For the text-containing cell, return its midpoint in [X, Y] coordinate format. 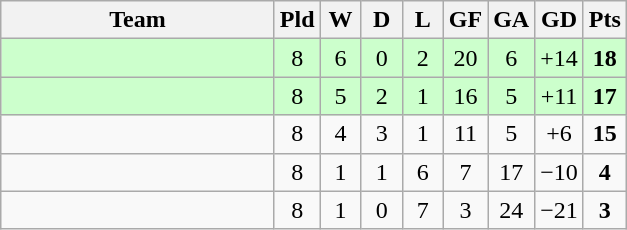
11 [465, 134]
16 [465, 96]
18 [604, 58]
Pld [297, 20]
15 [604, 134]
24 [512, 210]
L [422, 20]
+11 [560, 96]
D [382, 20]
GD [560, 20]
W [340, 20]
20 [465, 58]
GA [512, 20]
+14 [560, 58]
−21 [560, 210]
Team [138, 20]
GF [465, 20]
−10 [560, 172]
Pts [604, 20]
+6 [560, 134]
